Find where the given text appears and provide that cell's center as [X, Y] coordinate. 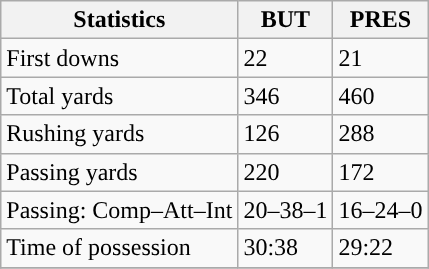
BUT [286, 20]
29:22 [380, 248]
PRES [380, 20]
22 [286, 58]
Statistics [120, 20]
172 [380, 172]
346 [286, 96]
20–38–1 [286, 210]
Rushing yards [120, 134]
30:38 [286, 248]
Passing: Comp–Att–Int [120, 210]
First downs [120, 58]
Total yards [120, 96]
21 [380, 58]
460 [380, 96]
220 [286, 172]
16–24–0 [380, 210]
Time of possession [120, 248]
288 [380, 134]
Passing yards [120, 172]
126 [286, 134]
